Return the [x, y] coordinate for the center point of the cell that contains the specified text.  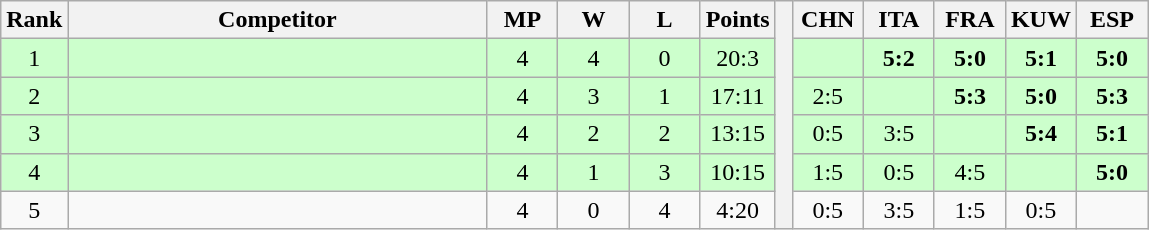
4:5 [970, 172]
L [664, 20]
MP [522, 20]
10:15 [738, 172]
KUW [1040, 20]
5:2 [898, 58]
13:15 [738, 134]
Rank [34, 20]
FRA [970, 20]
5:4 [1040, 134]
ESP [1112, 20]
ITA [898, 20]
Competitor [278, 20]
W [594, 20]
17:11 [738, 96]
2:5 [828, 96]
4:20 [738, 210]
20:3 [738, 58]
Points [738, 20]
5 [34, 210]
CHN [828, 20]
